Extract the (X, Y) coordinate from the center of the cell holding the provided text.  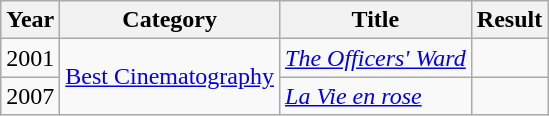
2001 (30, 58)
The Officers' Ward (376, 58)
Result (509, 20)
2007 (30, 96)
La Vie en rose (376, 96)
Year (30, 20)
Best Cinematography (170, 77)
Category (170, 20)
Title (376, 20)
